From the cell containing the given text, extract its center point as [X, Y] coordinate. 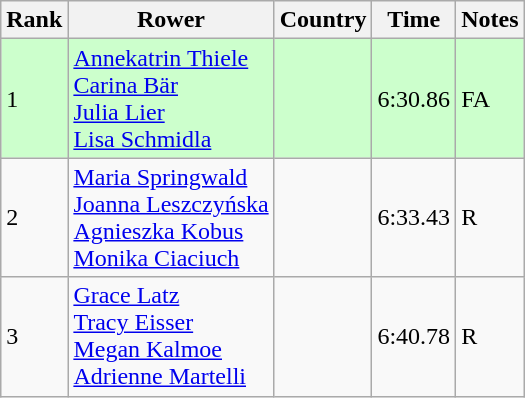
FA [490, 98]
6:40.78 [414, 336]
Time [414, 20]
6:33.43 [414, 218]
3 [34, 336]
Annekatrin ThieleCarina BärJulia LierLisa Schmidla [171, 98]
1 [34, 98]
Country [323, 20]
Grace LatzTracy EisserMegan KalmoeAdrienne Martelli [171, 336]
6:30.86 [414, 98]
Rower [171, 20]
2 [34, 218]
Maria SpringwaldJoanna LeszczyńskaAgnieszka KobusMonika Ciaciuch [171, 218]
Notes [490, 20]
Rank [34, 20]
